Identify which cell holds the provided text, then report its (X, Y) central coordinate. 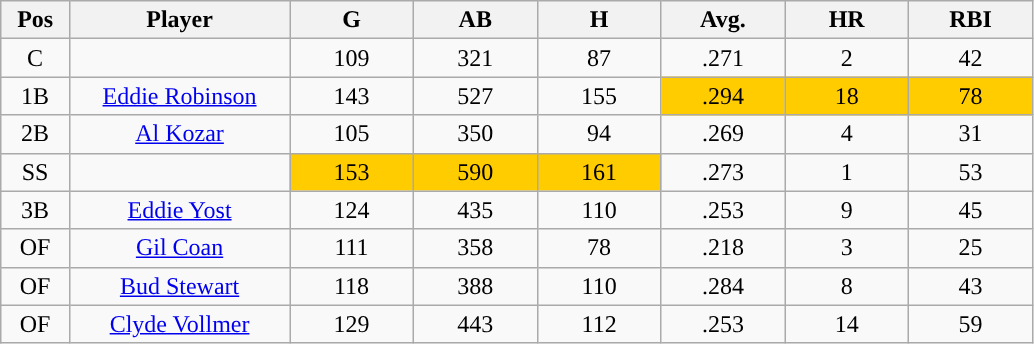
C (36, 58)
.269 (723, 134)
4 (847, 134)
109 (352, 58)
129 (352, 324)
112 (599, 324)
1B (36, 96)
2B (36, 134)
3B (36, 210)
118 (352, 286)
18 (847, 96)
87 (599, 58)
.218 (723, 248)
Al Kozar (180, 134)
25 (971, 248)
1 (847, 172)
.271 (723, 58)
443 (475, 324)
Bud Stewart (180, 286)
.273 (723, 172)
161 (599, 172)
H (599, 20)
388 (475, 286)
94 (599, 134)
14 (847, 324)
9 (847, 210)
105 (352, 134)
143 (352, 96)
Avg. (723, 20)
527 (475, 96)
AB (475, 20)
45 (971, 210)
Gil Coan (180, 248)
155 (599, 96)
8 (847, 286)
111 (352, 248)
59 (971, 324)
Pos (36, 20)
HR (847, 20)
.284 (723, 286)
Player (180, 20)
321 (475, 58)
42 (971, 58)
43 (971, 286)
2 (847, 58)
RBI (971, 20)
350 (475, 134)
.294 (723, 96)
Eddie Yost (180, 210)
435 (475, 210)
G (352, 20)
358 (475, 248)
590 (475, 172)
Eddie Robinson (180, 96)
3 (847, 248)
124 (352, 210)
Clyde Vollmer (180, 324)
SS (36, 172)
53 (971, 172)
31 (971, 134)
153 (352, 172)
